Return [x, y] of the center of cell containing provided text 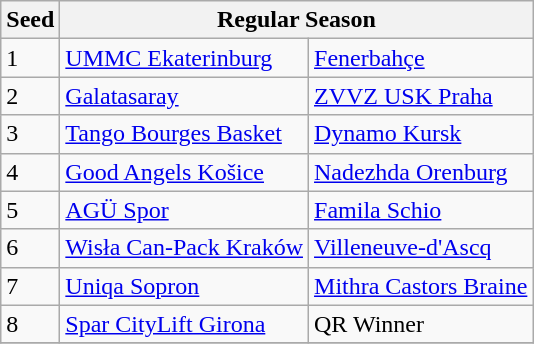
Tango Bourges Basket [184, 134]
Galatasaray [184, 96]
4 [30, 172]
2 [30, 96]
Villeneuve-d'Ascq [421, 248]
6 [30, 248]
Wisła Can-Pack Kraków [184, 248]
5 [30, 210]
7 [30, 286]
Mithra Castors Braine [421, 286]
AGÜ Spor [184, 210]
Nadezhda Orenburg [421, 172]
ZVVZ USK Praha [421, 96]
Spar CityLift Girona [184, 324]
3 [30, 134]
Regular Season [296, 20]
Dynamo Kursk [421, 134]
8 [30, 324]
UMMC Ekaterinburg [184, 58]
Famila Schio [421, 210]
Good Angels Košice [184, 172]
QR Winner [421, 324]
Uniqa Sopron [184, 286]
Seed [30, 20]
1 [30, 58]
Fenerbahçe [421, 58]
